Extract the (X, Y) coordinate from the center of the cell holding the provided text.  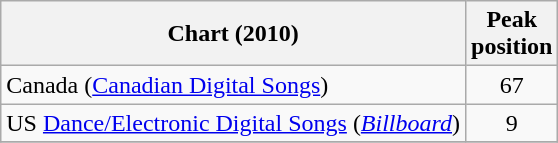
US Dance/Electronic Digital Songs (Billboard) (234, 123)
67 (512, 85)
9 (512, 123)
Canada (Canadian Digital Songs) (234, 85)
Chart (2010) (234, 34)
Peakposition (512, 34)
